Scan for the cell matching the given text and deliver its (x, y) coordinate at center. 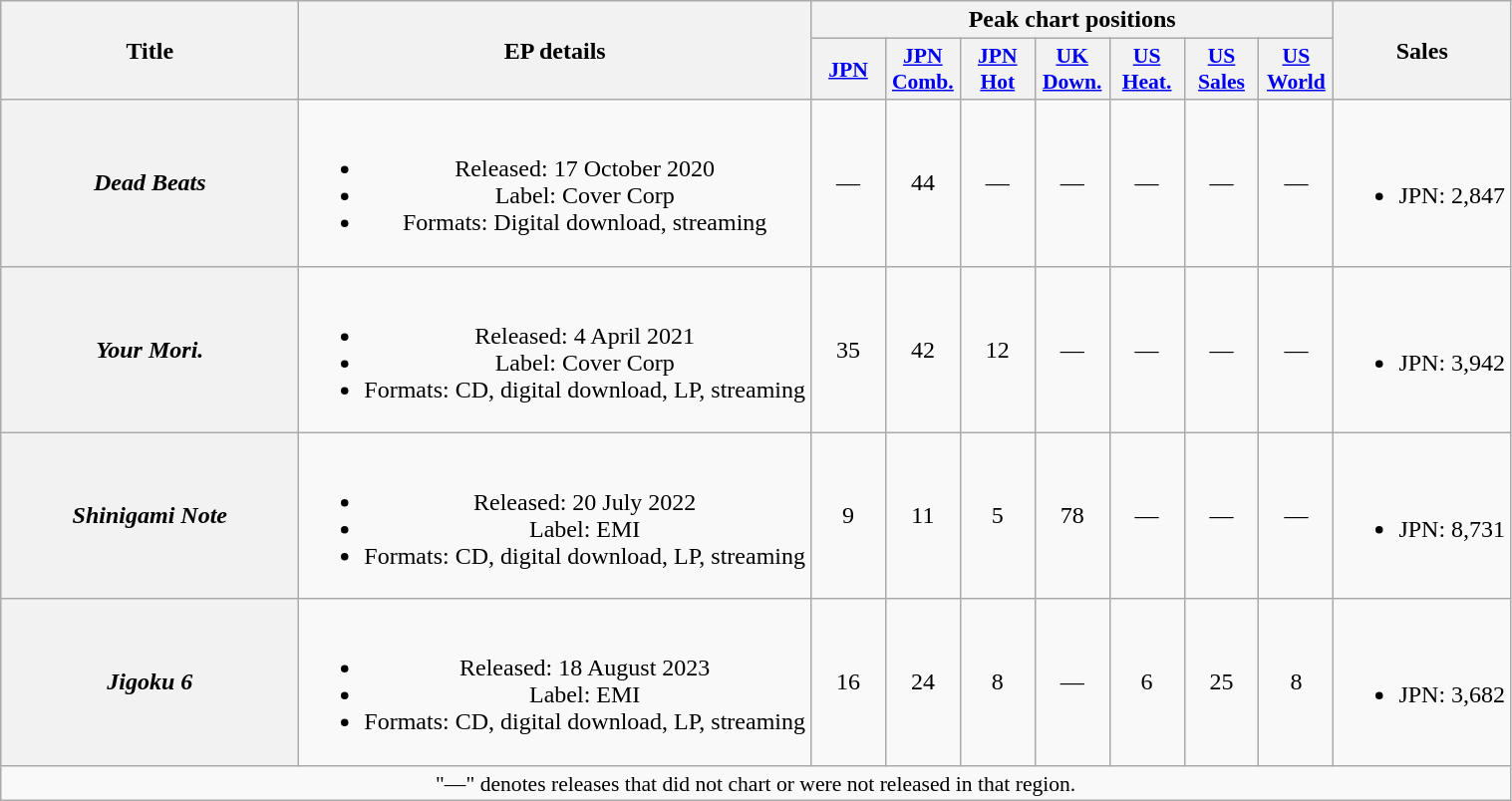
JPN: 8,731 (1422, 516)
"—" denotes releases that did not chart or were not released in that region. (756, 783)
25 (1222, 681)
Title (150, 50)
Peak chart positions (1072, 20)
JPN: 3,682 (1422, 681)
Jigoku 6 (150, 681)
JPN (849, 70)
JPN: 3,942 (1422, 349)
USSales (1222, 70)
16 (849, 681)
Shinigami Note (150, 516)
Dead Beats (150, 183)
44 (923, 183)
Released: 4 April 2021Label: Cover CorpFormats: CD, digital download, LP, streaming (555, 349)
5 (997, 516)
USWorld (1296, 70)
Your Mori. (150, 349)
9 (849, 516)
JPNHot (997, 70)
11 (923, 516)
JPNComb. (923, 70)
Released: 18 August 2023Label: EMIFormats: CD, digital download, LP, streaming (555, 681)
USHeat. (1146, 70)
78 (1072, 516)
24 (923, 681)
35 (849, 349)
6 (1146, 681)
12 (997, 349)
Released: 20 July 2022Label: EMIFormats: CD, digital download, LP, streaming (555, 516)
UKDown. (1072, 70)
JPN: 2,847 (1422, 183)
EP details (555, 50)
Released: 17 October 2020Label: Cover CorpFormats: Digital download, streaming (555, 183)
Sales (1422, 50)
42 (923, 349)
